Return (x, y) of the center of cell containing provided text 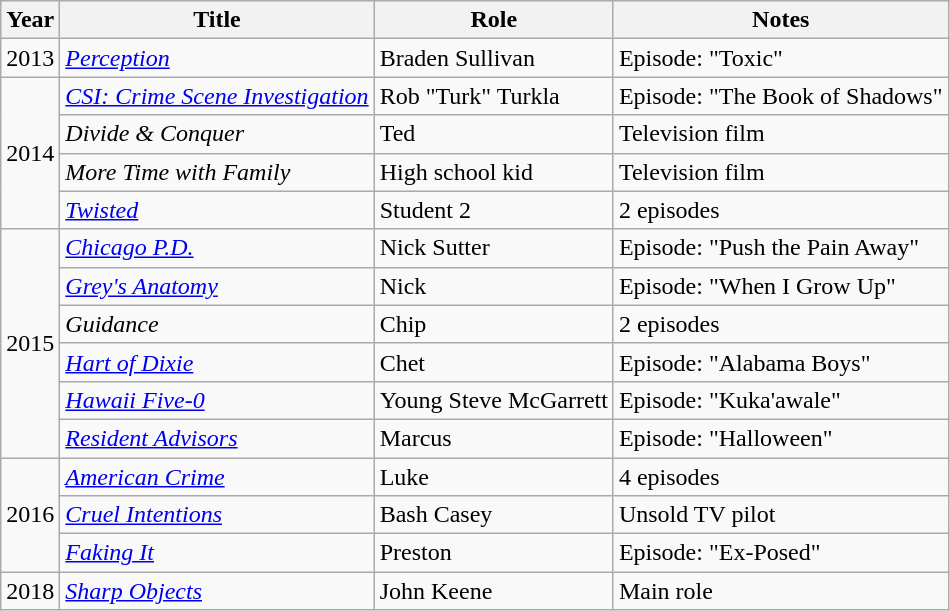
2015 (30, 343)
Ted (494, 134)
Hart of Dixie (217, 362)
2018 (30, 591)
John Keene (494, 591)
4 episodes (780, 477)
Episode: "Kuka'awale" (780, 400)
Guidance (217, 324)
Student 2 (494, 210)
Episode: "The Book of Shadows" (780, 96)
Grey's Anatomy (217, 286)
Episode: "Ex-Posed" (780, 553)
More Time with Family (217, 172)
Main role (780, 591)
CSI: Crime Scene Investigation (217, 96)
Faking It (217, 553)
Twisted (217, 210)
Episode: "Halloween" (780, 438)
Episode: "Push the Pain Away" (780, 248)
2016 (30, 515)
High school kid (494, 172)
Young Steve McGarrett (494, 400)
Year (30, 20)
Chip (494, 324)
Sharp Objects (217, 591)
Bash Casey (494, 515)
Role (494, 20)
Marcus (494, 438)
Episode: "Alabama Boys" (780, 362)
Perception (217, 58)
Luke (494, 477)
Chet (494, 362)
Chicago P.D. (217, 248)
Nick (494, 286)
Resident Advisors (217, 438)
Cruel Intentions (217, 515)
Divide & Conquer (217, 134)
Nick Sutter (494, 248)
Preston (494, 553)
Braden Sullivan (494, 58)
2013 (30, 58)
American Crime (217, 477)
Unsold TV pilot (780, 515)
Title (217, 20)
Episode: "Toxic" (780, 58)
Hawaii Five-0 (217, 400)
2014 (30, 153)
Episode: "When I Grow Up" (780, 286)
Rob "Turk" Turkla (494, 96)
Notes (780, 20)
